Extract the [x, y] coordinate from the center of the cell holding the provided text.  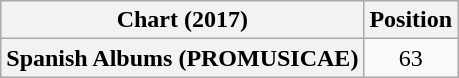
Position [411, 20]
63 [411, 58]
Chart (2017) [182, 20]
Spanish Albums (PROMUSICAE) [182, 58]
